Extract the (X, Y) coordinate from the center of the cell holding the provided text.  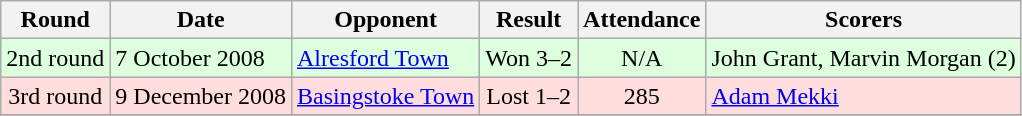
Lost 1–2 (529, 96)
3rd round (56, 96)
Scorers (864, 20)
9 December 2008 (201, 96)
John Grant, Marvin Morgan (2) (864, 58)
Date (201, 20)
N/A (642, 58)
Attendance (642, 20)
Won 3–2 (529, 58)
Opponent (385, 20)
Adam Mekki (864, 96)
Alresford Town (385, 58)
7 October 2008 (201, 58)
Result (529, 20)
Round (56, 20)
285 (642, 96)
Basingstoke Town (385, 96)
2nd round (56, 58)
